Return the (X, Y) coordinate for the center point of the cell that contains the specified text.  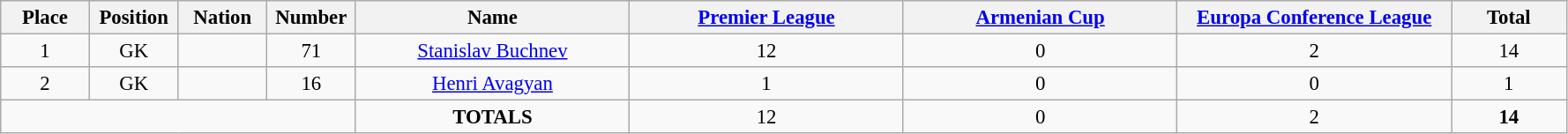
Stanislav Buchnev (492, 51)
Europa Conference League (1314, 18)
Total (1510, 18)
Armenian Cup (1041, 18)
Henri Avagyan (492, 84)
71 (312, 51)
TOTALS (492, 117)
16 (312, 84)
Place (46, 18)
Number (312, 18)
Premier League (767, 18)
Nation (222, 18)
Position (134, 18)
Name (492, 18)
